For the text-containing cell, return its midpoint in [x, y] coordinate format. 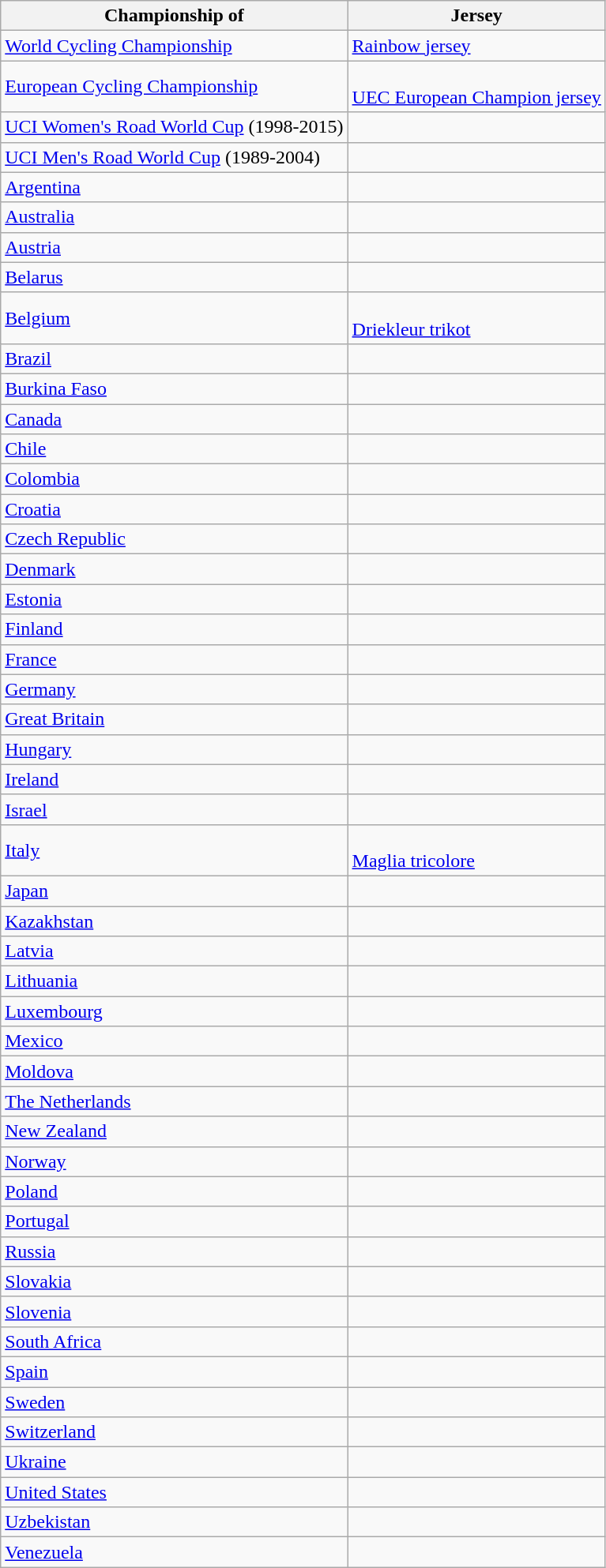
Mexico [174, 1041]
Poland [174, 1191]
Jersey [476, 16]
Luxembourg [174, 1011]
Burkina Faso [174, 388]
Slovakia [174, 1281]
Ukraine [174, 1462]
Italy [174, 850]
New Zealand [174, 1131]
Estonia [174, 599]
Russia [174, 1251]
The Netherlands [174, 1101]
Denmark [174, 569]
Colombia [174, 479]
France [174, 659]
Portugal [174, 1221]
Championship of [174, 16]
Switzerland [174, 1432]
Finland [174, 629]
UEC European Champion jersey [476, 87]
Argentina [174, 187]
Slovenia [174, 1311]
UCI Men's Road World Cup (1989-2004) [174, 157]
Chile [174, 449]
Latvia [174, 951]
European Cycling Championship [174, 87]
Canada [174, 419]
Great Britain [174, 719]
Brazil [174, 358]
Lithuania [174, 981]
Venezuela [174, 1552]
Germany [174, 689]
Driekleur trikot [476, 317]
Belgium [174, 317]
South Africa [174, 1341]
Belarus [174, 277]
Rainbow jersey [476, 46]
Czech Republic [174, 539]
Spain [174, 1371]
Croatia [174, 509]
Japan [174, 891]
Ireland [174, 779]
UCI Women's Road World Cup (1998-2015) [174, 127]
Hungary [174, 749]
Israel [174, 809]
United States [174, 1492]
Australia [174, 217]
Moldova [174, 1071]
Maglia tricolore [476, 850]
Austria [174, 247]
Uzbekistan [174, 1522]
Norway [174, 1161]
Kazakhstan [174, 921]
Sweden [174, 1401]
World Cycling Championship [174, 46]
